Search for the cell housing the specified text and yield its (x, y) center coordinate. 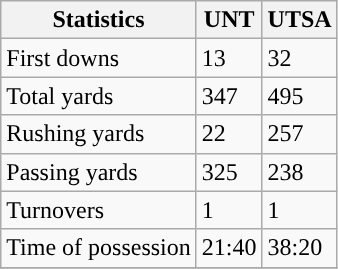
257 (300, 134)
Turnovers (99, 210)
Passing yards (99, 172)
32 (300, 58)
Rushing yards (99, 134)
UNT (229, 20)
21:40 (229, 248)
347 (229, 96)
38:20 (300, 248)
Time of possession (99, 248)
325 (229, 172)
13 (229, 58)
Statistics (99, 20)
495 (300, 96)
22 (229, 134)
238 (300, 172)
UTSA (300, 20)
Total yards (99, 96)
First downs (99, 58)
